Scan for the cell matching the given text and deliver its (x, y) coordinate at center. 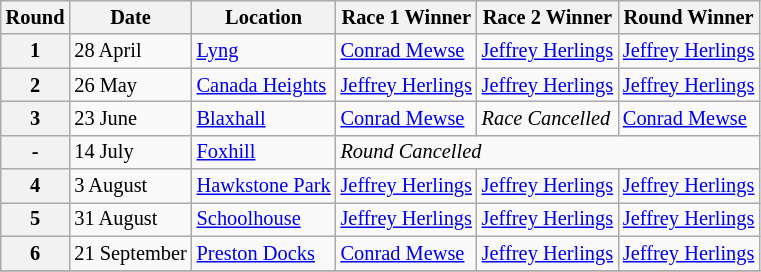
Blaxhall (264, 118)
Round Cancelled (548, 152)
Location (264, 17)
14 July (130, 152)
Round (36, 17)
Race 1 Winner (406, 17)
Foxhill (264, 152)
Round Winner (688, 17)
Preston Docks (264, 253)
- (36, 152)
2 (36, 85)
3 (36, 118)
Race 2 Winner (548, 17)
6 (36, 253)
28 April (130, 51)
Race Cancelled (548, 118)
Lyng (264, 51)
23 June (130, 118)
31 August (130, 219)
1 (36, 51)
Date (130, 17)
26 May (130, 85)
4 (36, 186)
Schoolhouse (264, 219)
21 September (130, 253)
5 (36, 219)
3 August (130, 186)
Hawkstone Park (264, 186)
Canada Heights (264, 85)
